Search for the cell housing the specified text and yield its [X, Y] center coordinate. 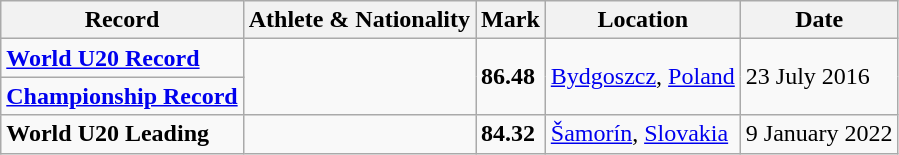
23 July 2016 [819, 77]
Record [122, 20]
84.32 [511, 134]
Šamorín, Slovakia [642, 134]
86.48 [511, 77]
Championship Record [122, 96]
Date [819, 20]
Mark [511, 20]
World U20 Leading [122, 134]
Location [642, 20]
Athlete & Nationality [359, 20]
World U20 Record [122, 58]
9 January 2022 [819, 134]
Bydgoszcz, Poland [642, 77]
